Locate the cell with the specified text and output its (x, y) center coordinate. 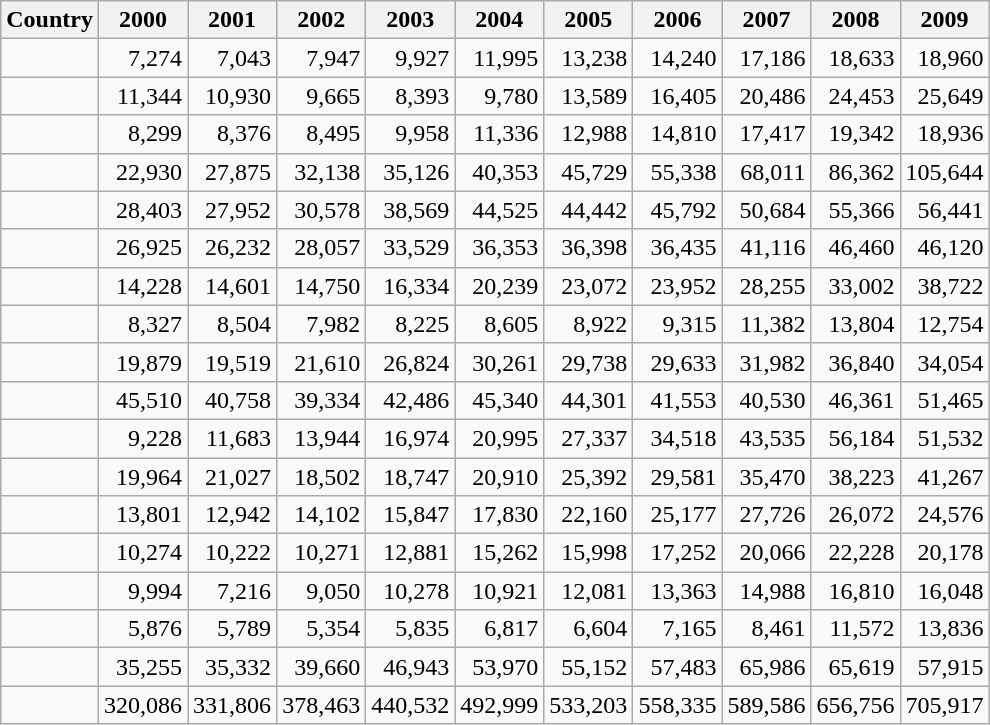
26,072 (856, 515)
558,335 (678, 705)
5,876 (142, 629)
8,504 (232, 324)
19,519 (232, 362)
22,930 (142, 172)
27,875 (232, 172)
12,881 (410, 553)
8,225 (410, 324)
18,633 (856, 58)
2009 (944, 20)
36,435 (678, 248)
18,936 (944, 134)
9,994 (142, 591)
13,804 (856, 324)
53,970 (500, 667)
13,944 (322, 438)
8,922 (588, 324)
11,344 (142, 96)
21,027 (232, 477)
378,463 (322, 705)
56,441 (944, 210)
9,665 (322, 96)
13,589 (588, 96)
6,817 (500, 629)
40,353 (500, 172)
40,758 (232, 400)
6,604 (588, 629)
28,057 (322, 248)
23,952 (678, 286)
25,649 (944, 96)
9,780 (500, 96)
13,363 (678, 591)
2002 (322, 20)
440,532 (410, 705)
10,278 (410, 591)
23,072 (588, 286)
24,576 (944, 515)
65,619 (856, 667)
9,050 (322, 591)
2007 (766, 20)
40,530 (766, 400)
13,238 (588, 58)
14,601 (232, 286)
30,261 (500, 362)
20,178 (944, 553)
7,947 (322, 58)
55,152 (588, 667)
10,271 (322, 553)
57,915 (944, 667)
19,964 (142, 477)
14,228 (142, 286)
44,442 (588, 210)
20,486 (766, 96)
8,393 (410, 96)
68,011 (766, 172)
12,942 (232, 515)
19,879 (142, 362)
28,403 (142, 210)
589,586 (766, 705)
5,354 (322, 629)
8,461 (766, 629)
13,801 (142, 515)
50,684 (766, 210)
7,216 (232, 591)
32,138 (322, 172)
21,610 (322, 362)
17,186 (766, 58)
2001 (232, 20)
55,366 (856, 210)
35,255 (142, 667)
533,203 (588, 705)
105,644 (944, 172)
18,502 (322, 477)
56,184 (856, 438)
7,043 (232, 58)
2004 (500, 20)
8,376 (232, 134)
13,836 (944, 629)
57,483 (678, 667)
11,683 (232, 438)
45,510 (142, 400)
43,535 (766, 438)
36,398 (588, 248)
16,405 (678, 96)
15,847 (410, 515)
38,569 (410, 210)
2003 (410, 20)
20,066 (766, 553)
11,382 (766, 324)
8,327 (142, 324)
14,810 (678, 134)
45,729 (588, 172)
26,824 (410, 362)
29,581 (678, 477)
86,362 (856, 172)
20,995 (500, 438)
35,470 (766, 477)
39,334 (322, 400)
55,338 (678, 172)
14,102 (322, 515)
26,232 (232, 248)
26,925 (142, 248)
9,228 (142, 438)
33,002 (856, 286)
24,453 (856, 96)
33,529 (410, 248)
15,998 (588, 553)
492,999 (500, 705)
46,943 (410, 667)
41,267 (944, 477)
16,048 (944, 591)
44,301 (588, 400)
705,917 (944, 705)
44,525 (500, 210)
46,361 (856, 400)
320,086 (142, 705)
12,988 (588, 134)
8,605 (500, 324)
22,160 (588, 515)
17,252 (678, 553)
10,921 (500, 591)
27,337 (588, 438)
46,460 (856, 248)
5,789 (232, 629)
10,222 (232, 553)
10,274 (142, 553)
12,081 (588, 591)
7,982 (322, 324)
19,342 (856, 134)
38,223 (856, 477)
36,353 (500, 248)
39,660 (322, 667)
29,738 (588, 362)
17,417 (766, 134)
11,995 (500, 58)
27,952 (232, 210)
35,332 (232, 667)
14,750 (322, 286)
10,930 (232, 96)
16,334 (410, 286)
2000 (142, 20)
31,982 (766, 362)
45,340 (500, 400)
17,830 (500, 515)
2008 (856, 20)
20,239 (500, 286)
2006 (678, 20)
14,240 (678, 58)
35,126 (410, 172)
11,572 (856, 629)
11,336 (500, 134)
2005 (588, 20)
28,255 (766, 286)
16,810 (856, 591)
8,495 (322, 134)
15,262 (500, 553)
25,392 (588, 477)
7,165 (678, 629)
656,756 (856, 705)
65,986 (766, 667)
30,578 (322, 210)
38,722 (944, 286)
36,840 (856, 362)
18,747 (410, 477)
20,910 (500, 477)
8,299 (142, 134)
Country (50, 20)
51,532 (944, 438)
331,806 (232, 705)
34,054 (944, 362)
5,835 (410, 629)
22,228 (856, 553)
7,274 (142, 58)
25,177 (678, 515)
45,792 (678, 210)
9,958 (410, 134)
12,754 (944, 324)
46,120 (944, 248)
41,116 (766, 248)
41,553 (678, 400)
34,518 (678, 438)
27,726 (766, 515)
18,960 (944, 58)
29,633 (678, 362)
9,315 (678, 324)
51,465 (944, 400)
14,988 (766, 591)
9,927 (410, 58)
16,974 (410, 438)
42,486 (410, 400)
